Search for the cell housing the specified text and yield its (X, Y) center coordinate. 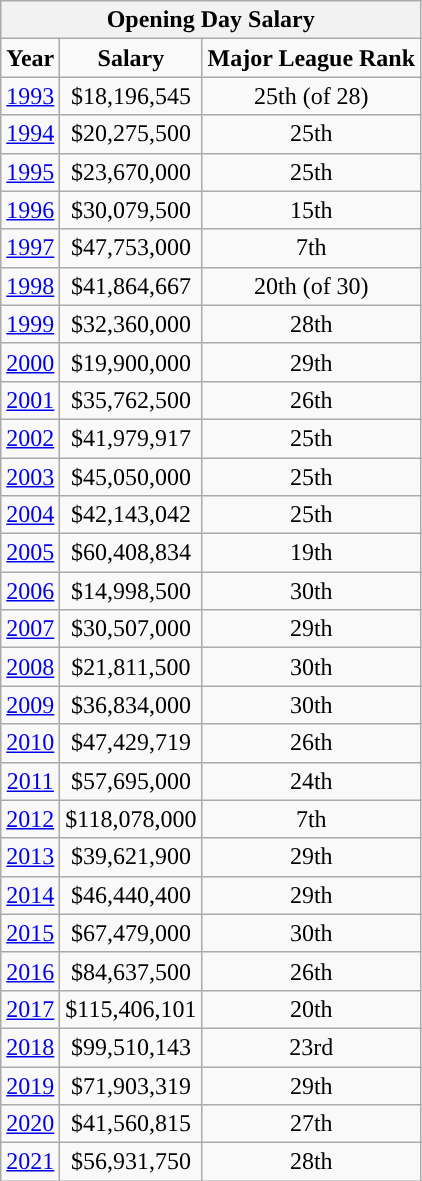
$19,900,000 (131, 362)
$30,507,000 (131, 629)
20th (312, 1009)
$18,196,545 (131, 96)
15th (312, 210)
$45,050,000 (131, 477)
$41,560,815 (131, 1124)
$60,408,834 (131, 553)
$23,670,000 (131, 172)
$14,998,500 (131, 591)
2003 (30, 477)
1994 (30, 134)
$36,834,000 (131, 705)
2009 (30, 705)
$41,864,667 (131, 286)
1997 (30, 248)
Major League Rank (312, 58)
$39,621,900 (131, 857)
2011 (30, 781)
$32,360,000 (131, 324)
2012 (30, 819)
$30,079,500 (131, 210)
1995 (30, 172)
$118,078,000 (131, 819)
2010 (30, 743)
$47,753,000 (131, 248)
2016 (30, 971)
24th (312, 781)
$20,275,500 (131, 134)
2005 (30, 553)
25th (of 28) (312, 96)
2001 (30, 400)
2004 (30, 515)
$46,440,400 (131, 895)
2017 (30, 1009)
27th (312, 1124)
2018 (30, 1047)
$71,903,319 (131, 1085)
$115,406,101 (131, 1009)
20th (of 30) (312, 286)
1996 (30, 210)
2007 (30, 629)
2013 (30, 857)
$21,811,500 (131, 667)
$67,479,000 (131, 933)
2002 (30, 438)
1999 (30, 324)
23rd (312, 1047)
2015 (30, 933)
2020 (30, 1124)
$84,637,500 (131, 971)
$99,510,143 (131, 1047)
1993 (30, 96)
Year (30, 58)
Salary (131, 58)
2000 (30, 362)
19th (312, 553)
2014 (30, 895)
$42,143,042 (131, 515)
2019 (30, 1085)
$57,695,000 (131, 781)
1998 (30, 286)
2006 (30, 591)
2008 (30, 667)
$56,931,750 (131, 1162)
$47,429,719 (131, 743)
$35,762,500 (131, 400)
2021 (30, 1162)
$41,979,917 (131, 438)
Opening Day Salary (211, 20)
